For the text-containing cell, return its midpoint in (X, Y) coordinate format. 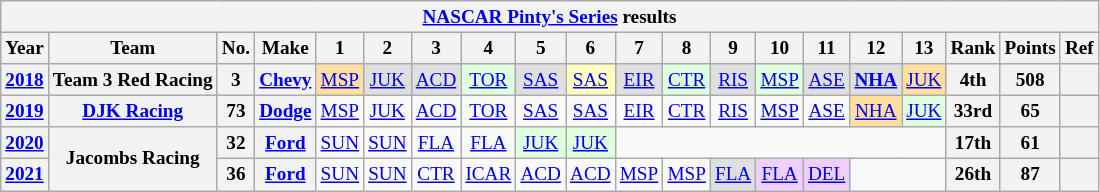
17th (973, 143)
65 (1030, 111)
2018 (25, 80)
2021 (25, 175)
73 (236, 111)
10 (780, 48)
9 (732, 48)
DJK Racing (132, 111)
4th (973, 80)
6 (591, 48)
Team 3 Red Racing (132, 80)
8 (687, 48)
32 (236, 143)
DEL (826, 175)
5 (541, 48)
1 (340, 48)
2 (388, 48)
Dodge (286, 111)
NASCAR Pinty's Series results (550, 17)
12 (876, 48)
2020 (25, 143)
13 (924, 48)
61 (1030, 143)
4 (488, 48)
36 (236, 175)
508 (1030, 80)
Points (1030, 48)
ICAR (488, 175)
7 (639, 48)
No. (236, 48)
11 (826, 48)
Year (25, 48)
Chevy (286, 80)
33rd (973, 111)
Ref (1079, 48)
Make (286, 48)
87 (1030, 175)
Jacombs Racing (132, 158)
Team (132, 48)
26th (973, 175)
Rank (973, 48)
2019 (25, 111)
